Locate the cell with the specified text and output its [x, y] center coordinate. 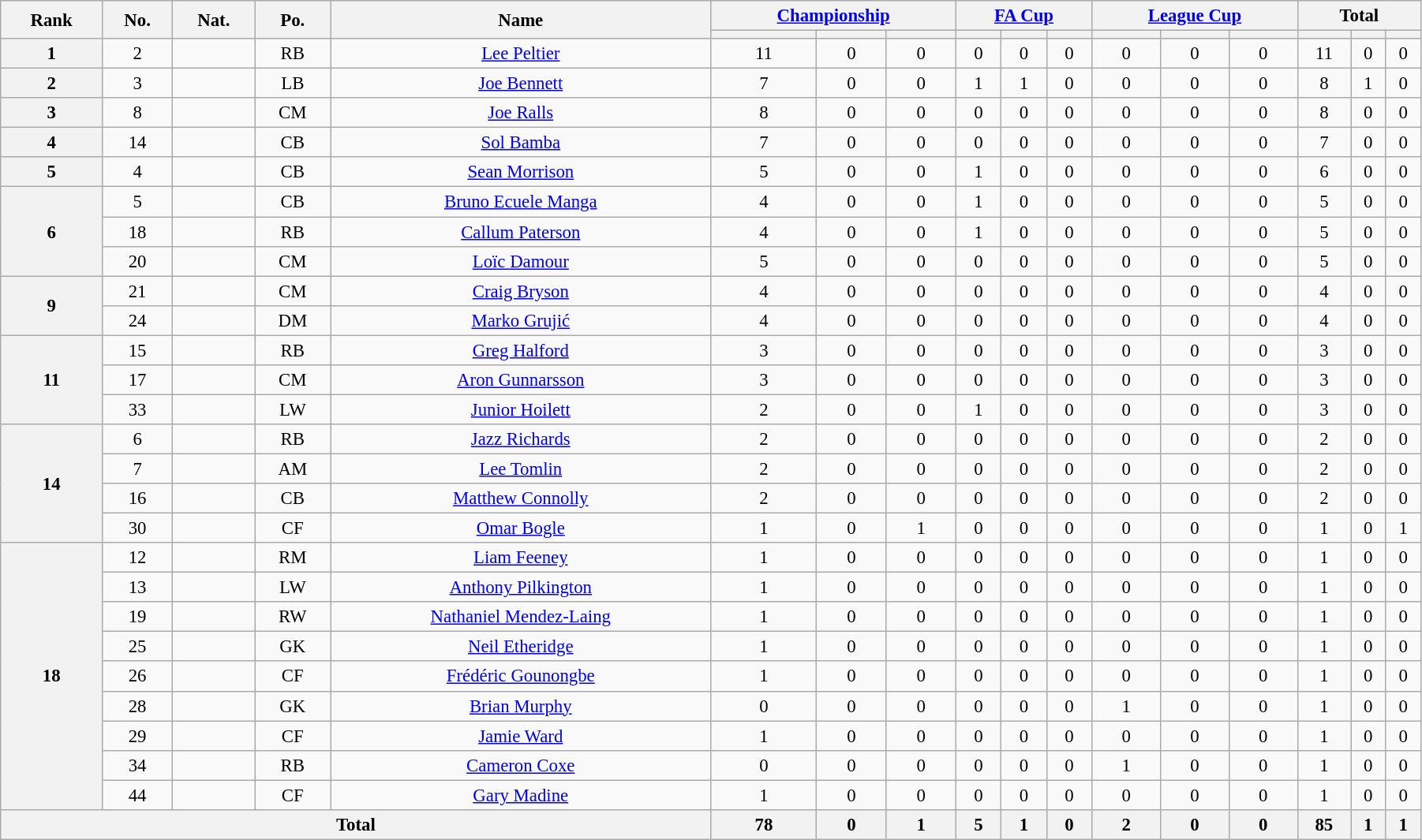
28 [137, 706]
Sol Bamba [521, 143]
RW [293, 617]
Anthony Pilkington [521, 588]
No. [137, 20]
17 [137, 380]
24 [137, 320]
16 [137, 498]
Jamie Ward [521, 736]
Joe Bennett [521, 84]
Po. [293, 20]
Neil Etheridge [521, 647]
Joe Ralls [521, 113]
26 [137, 677]
33 [137, 409]
19 [137, 617]
Rank [52, 20]
Frédéric Gounongbe [521, 677]
Jazz Richards [521, 439]
Omar Bogle [521, 528]
12 [137, 558]
15 [137, 350]
Loïc Damour [521, 261]
DM [293, 320]
League Cup [1195, 16]
RM [293, 558]
Championship [833, 16]
29 [137, 736]
Gary Madine [521, 795]
Nat. [214, 20]
Nathaniel Mendez-Laing [521, 617]
Matthew Connolly [521, 498]
Sean Morrison [521, 173]
Aron Gunnarsson [521, 380]
Craig Bryson [521, 291]
Callum Paterson [521, 232]
Brian Murphy [521, 706]
Cameron Coxe [521, 765]
FA Cup [1024, 16]
34 [137, 765]
13 [137, 588]
9 [52, 306]
78 [764, 825]
85 [1324, 825]
Name [521, 20]
44 [137, 795]
Lee Tomlin [521, 469]
LB [293, 84]
Greg Halford [521, 350]
30 [137, 528]
Liam Feeney [521, 558]
AM [293, 469]
20 [137, 261]
21 [137, 291]
Junior Hoilett [521, 409]
Lee Peltier [521, 54]
Marko Grujić [521, 320]
Bruno Ecuele Manga [521, 202]
25 [137, 647]
